Return the (X, Y) coordinate for the center point of the cell that contains the specified text.  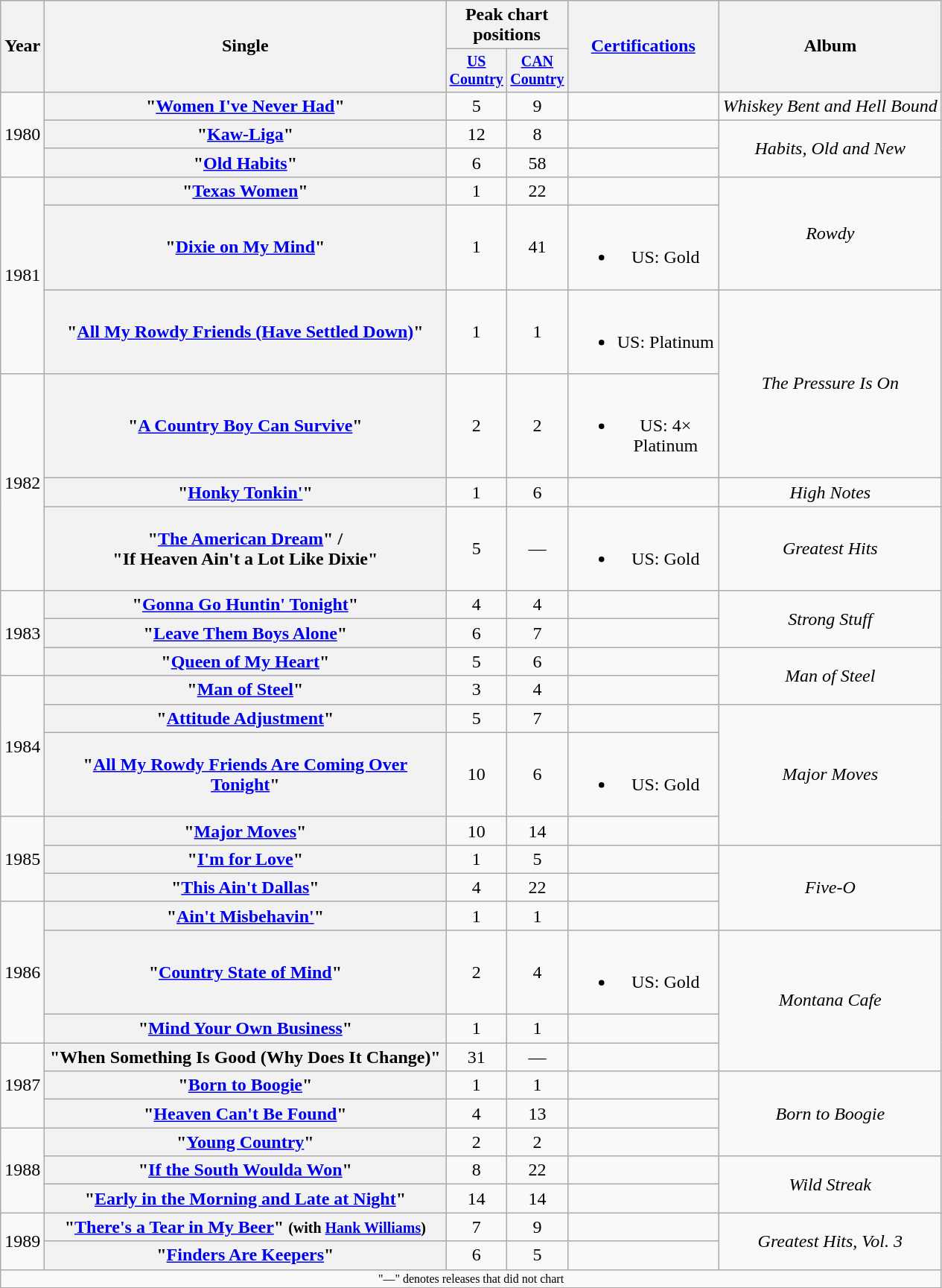
US: 4× Platinum (643, 426)
Greatest Hits, Vol. 3 (830, 1241)
"Dixie on My Mind" (246, 247)
Rowdy (830, 232)
The Pressure Is On (830, 384)
"Kaw-Liga" (246, 134)
"Early in the Morning and Late at Night" (246, 1199)
High Notes (830, 492)
"Leave Them Boys Alone" (246, 633)
"Finders Are Keepers" (246, 1255)
Greatest Hits (830, 548)
1984 (22, 746)
"Honky Tonkin'" (246, 492)
Habits, Old and New (830, 148)
Certifications (643, 46)
US: Platinum (643, 332)
"Young Country" (246, 1142)
Strong Stuff (830, 619)
1985 (22, 859)
1983 (22, 633)
3 (477, 690)
Five-O (830, 887)
"Old Habits" (246, 162)
"There's a Tear in My Beer" (with Hank Williams) (246, 1227)
"The American Dream" /"If Heaven Ain't a Lot Like Dixie" (246, 548)
"Mind Your Own Business" (246, 1029)
"When Something Is Good (Why Does It Change)" (246, 1057)
Single (246, 46)
"Texas Women" (246, 191)
Major Moves (830, 775)
"Attitude Adjustment" (246, 718)
1981 (22, 275)
Peak chart positions (506, 25)
"Major Moves" (246, 831)
Whiskey Bent and Hell Bound (830, 106)
13 (538, 1114)
58 (538, 162)
"A Country Boy Can Survive" (246, 426)
12 (477, 134)
Born to Boogie (830, 1114)
"Country State of Mind" (246, 971)
"Gonna Go Huntin' Tonight" (246, 605)
1986 (22, 971)
1982 (22, 483)
"Ain't Misbehavin'" (246, 916)
CAN Country (538, 70)
31 (477, 1057)
"If the South Woulda Won" (246, 1170)
Wild Streak (830, 1184)
"All My Rowdy Friends Are Coming Over Tonight" (246, 775)
Montana Cafe (830, 1000)
1988 (22, 1170)
US Country (477, 70)
"Queen of My Heart" (246, 662)
"Heaven Can't Be Found" (246, 1114)
1980 (22, 134)
"Man of Steel" (246, 690)
"Born to Boogie" (246, 1085)
1987 (22, 1085)
"All My Rowdy Friends (Have Settled Down)" (246, 332)
"I'm for Love" (246, 859)
41 (538, 247)
Man of Steel (830, 676)
Year (22, 46)
"This Ain't Dallas" (246, 887)
"Women I've Never Had" (246, 106)
1989 (22, 1241)
"—" denotes releases that did not chart (471, 1278)
Album (830, 46)
